Identify which cell holds the provided text, then report its (x, y) central coordinate. 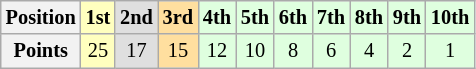
1st (98, 17)
3rd (178, 17)
8th (369, 17)
Position (41, 17)
25 (98, 51)
6 (331, 51)
Points (41, 51)
8 (293, 51)
17 (136, 51)
6th (293, 17)
12 (217, 51)
7th (331, 17)
2nd (136, 17)
10th (450, 17)
4 (369, 51)
15 (178, 51)
2 (407, 51)
5th (255, 17)
9th (407, 17)
10 (255, 51)
4th (217, 17)
1 (450, 51)
